Return (x, y) of the center of cell containing provided text 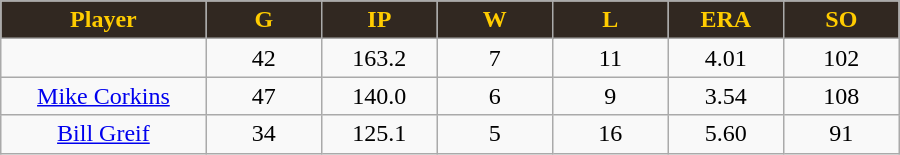
91 (842, 134)
G (264, 20)
108 (842, 96)
11 (611, 58)
125.1 (380, 134)
Player (104, 20)
SO (842, 20)
163.2 (380, 58)
5.60 (726, 134)
140.0 (380, 96)
47 (264, 96)
Bill Greif (104, 134)
ERA (726, 20)
L (611, 20)
7 (495, 58)
6 (495, 96)
5 (495, 134)
W (495, 20)
102 (842, 58)
42 (264, 58)
3.54 (726, 96)
IP (380, 20)
16 (611, 134)
4.01 (726, 58)
9 (611, 96)
Mike Corkins (104, 96)
34 (264, 134)
